Find where the given text appears and provide that cell's center as [X, Y] coordinate. 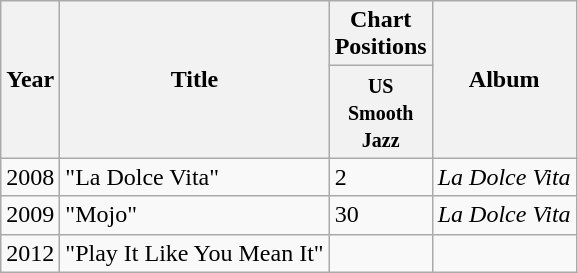
Year [30, 80]
2 [380, 177]
"Play It Like You Mean It" [194, 253]
30 [380, 215]
"Mojo" [194, 215]
US Smooth Jazz [380, 112]
2008 [30, 177]
2012 [30, 253]
Title [194, 80]
2009 [30, 215]
Album [504, 80]
"La Dolce Vita" [194, 177]
Chart Positions [380, 34]
